Return (X, Y) of the center of cell containing provided text 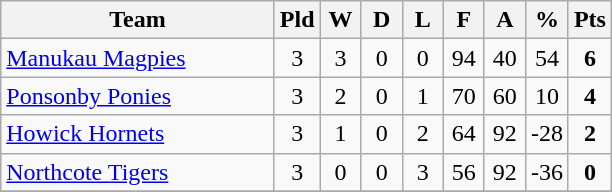
Manukau Magpies (138, 58)
Ponsonby Ponies (138, 96)
Northcote Tigers (138, 172)
W (340, 20)
-28 (546, 134)
10 (546, 96)
-36 (546, 172)
A (504, 20)
Pts (590, 20)
L (422, 20)
40 (504, 58)
4 (590, 96)
% (546, 20)
Howick Hornets (138, 134)
54 (546, 58)
60 (504, 96)
Team (138, 20)
64 (464, 134)
70 (464, 96)
94 (464, 58)
6 (590, 58)
56 (464, 172)
F (464, 20)
D (382, 20)
Pld (297, 20)
